Extract the [x, y] coordinate from the center of the cell holding the provided text.  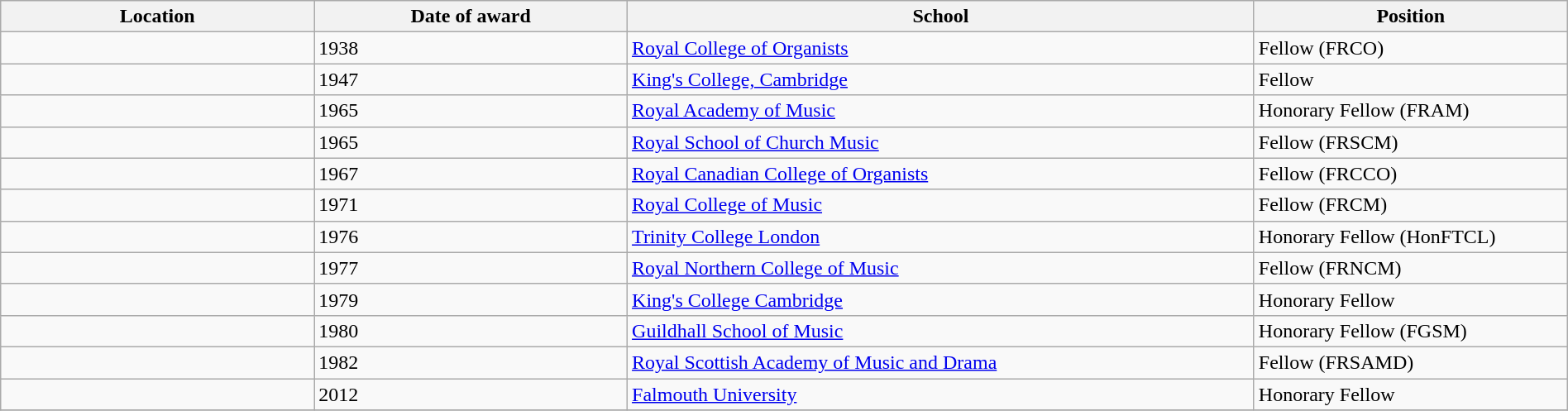
Falmouth University [941, 394]
Royal Academy of Music [941, 111]
Guildhall School of Music [941, 331]
Royal College of Music [941, 205]
Royal Canadian College of Organists [941, 174]
Royal School of Church Music [941, 142]
1982 [471, 362]
Position [1411, 17]
Royal College of Organists [941, 48]
Royal Northern College of Music [941, 268]
Trinity College London [941, 237]
1967 [471, 174]
Fellow (FRSCM) [1411, 142]
Fellow (FRSAMD) [1411, 362]
1979 [471, 299]
School [941, 17]
Honorary Fellow (FGSM) [1411, 331]
1976 [471, 237]
1938 [471, 48]
Honorary Fellow (HonFTCL) [1411, 237]
1977 [471, 268]
King's College Cambridge [941, 299]
Fellow (FRCM) [1411, 205]
Fellow (FRNCM) [1411, 268]
2012 [471, 394]
Location [157, 17]
1947 [471, 79]
Fellow [1411, 79]
Fellow (FRCO) [1411, 48]
1980 [471, 331]
1971 [471, 205]
Royal Scottish Academy of Music and Drama [941, 362]
King's College, Cambridge [941, 79]
Fellow (FRCCO) [1411, 174]
Date of award [471, 17]
Honorary Fellow (FRAM) [1411, 111]
